Return the [x, y] coordinate for the center point of the cell that contains the specified text.  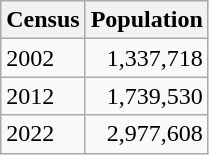
2002 [43, 58]
2012 [43, 96]
Population [146, 20]
1,739,530 [146, 96]
2022 [43, 134]
2,977,608 [146, 134]
Census [43, 20]
1,337,718 [146, 58]
